From the cell containing the given text, extract its center point as [X, Y] coordinate. 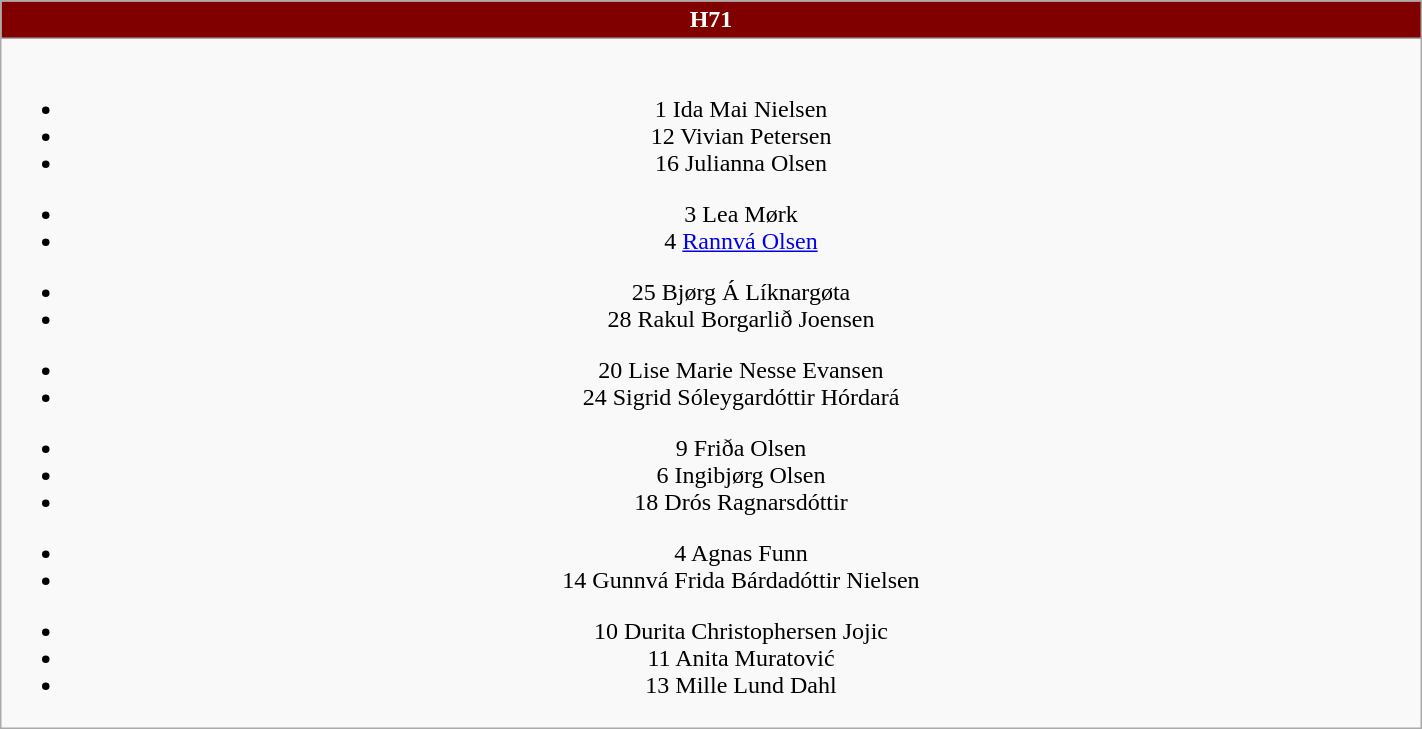
H71 [711, 20]
